From the cell containing the given text, extract its center point as (X, Y) coordinate. 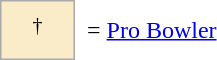
† (38, 30)
